Detect which cell encompasses the target text, then output its [x, y] center coordinate. 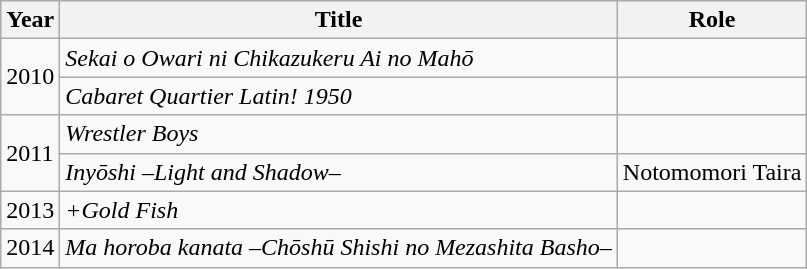
Title [339, 20]
2014 [30, 248]
2010 [30, 77]
Ma horoba kanata –Chōshū Shishi no Mezashita Basho– [339, 248]
Role [712, 20]
Notomomori Taira [712, 172]
+Gold Fish [339, 210]
Inyōshi –Light and Shadow– [339, 172]
Cabaret Quartier Latin! 1950 [339, 96]
Year [30, 20]
2013 [30, 210]
2011 [30, 153]
Sekai o Owari ni Chikazukeru Ai no Mahō [339, 58]
Wrestler Boys [339, 134]
